Identify which cell holds the provided text, then report its (X, Y) central coordinate. 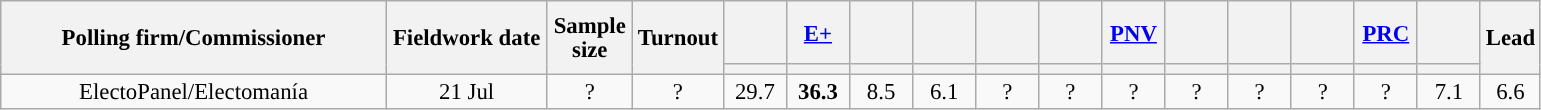
6.1 (944, 92)
36.3 (818, 92)
29.7 (754, 92)
Lead (1510, 38)
Fieldwork date (466, 38)
ElectoPanel/Electomanía (194, 92)
21 Jul (466, 92)
Turnout (678, 38)
PRC (1386, 32)
6.6 (1510, 92)
E+ (818, 32)
PNV (1134, 32)
8.5 (882, 92)
7.1 (1448, 92)
Sample size (590, 38)
Polling firm/Commissioner (194, 38)
